Output the [x, y] coordinate of the center of the cell containing the given text.  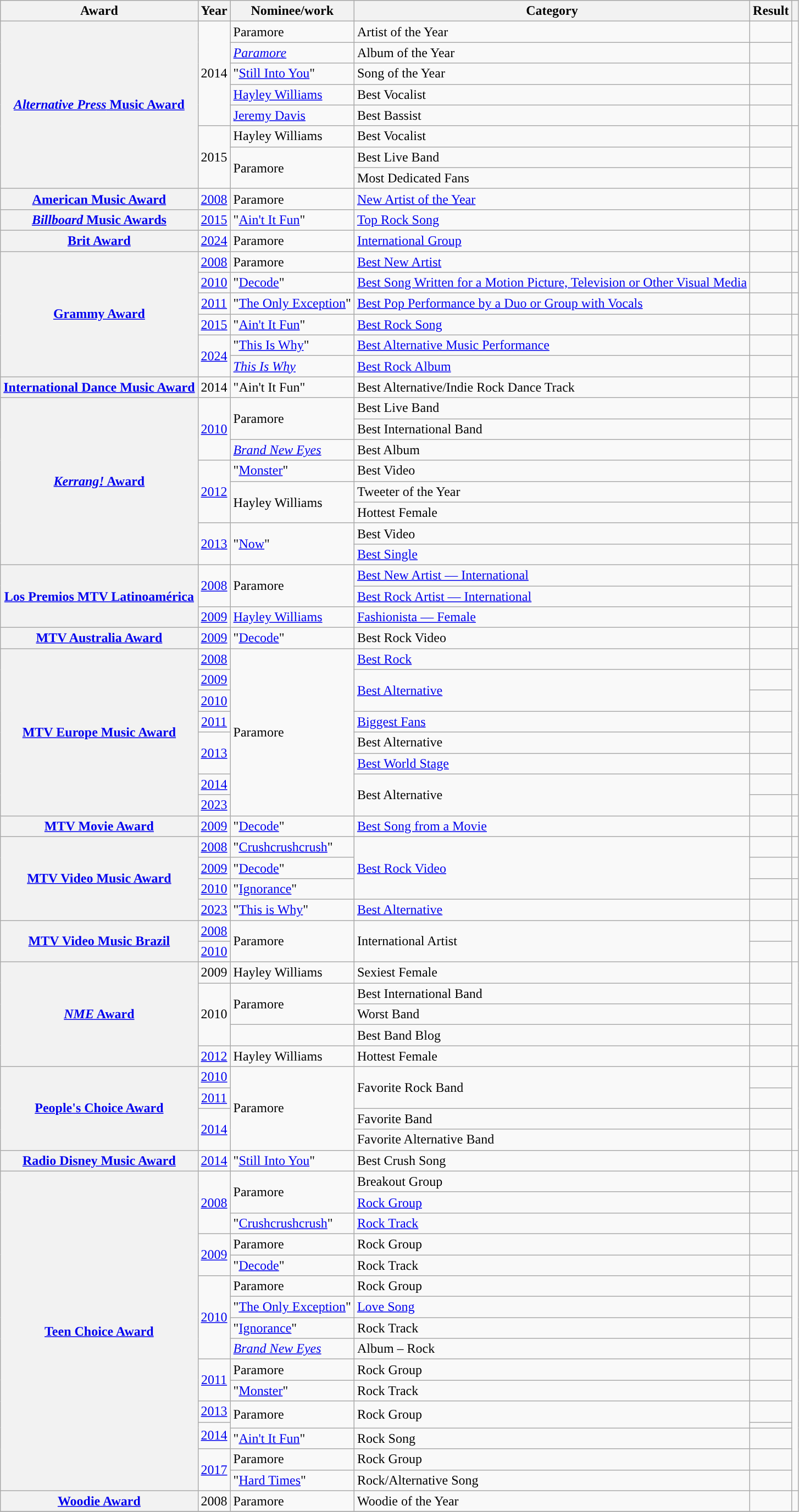
Woodie of the Year [552, 1501]
Love Song [552, 1307]
Fashionista — Female [552, 617]
Best Crush Song [552, 1160]
Grammy Award [99, 314]
Best New Artist — International [552, 575]
Rock Song [552, 1438]
Alternative Press Music Award [99, 105]
Breakout Group [552, 1181]
"Now" [292, 544]
Best Alternative Music Performance [552, 345]
Result [771, 11]
Award [99, 11]
Best Pop Performance by a Duo or Group with Vocals [552, 304]
Billboard Music Awards [99, 220]
Radio Disney Music Award [99, 1160]
Los Premios MTV Latinoamérica [99, 596]
Woodie Award [99, 1501]
Best Song from a Movie [552, 826]
New Artist of the Year [552, 199]
Favorite Alternative Band [552, 1140]
International Artist [552, 941]
MTV Video Music Award [99, 878]
Song of the Year [552, 74]
Best Alternative/Indie Rock Dance Track [552, 387]
2017 [214, 1470]
MTV Australia Award [99, 638]
Best Single [552, 554]
International Group [552, 241]
Best Rock Song [552, 325]
Biggest Fans [552, 722]
Most Dedicated Fans [552, 178]
NME Award [99, 1014]
"This is Why" [292, 910]
MTV Video Music Brazil [99, 941]
Top Rock Song [552, 220]
Best Album [552, 450]
Favorite Band [552, 1119]
MTV Europe Music Award [99, 732]
Jeremy Davis [292, 115]
Nominee/work [292, 11]
Best Song Written for a Motion Picture, Television or Other Visual Media [552, 283]
MTV Movie Award [99, 826]
Favorite Rock Band [552, 1087]
Teen Choice Award [99, 1331]
Sexiest Female [552, 973]
Year [214, 11]
Brit Award [99, 241]
Best Rock Artist — International [552, 596]
Album – Rock [552, 1349]
"This Is Why" [292, 345]
Rock/Alternative Song [552, 1480]
Best New Artist [552, 262]
Category [552, 11]
People's Choice Award [99, 1108]
This Is Why [292, 366]
Worst Band [552, 1014]
International Dance Music Award [99, 387]
Best Bassist [552, 115]
Best Rock Album [552, 366]
Best Band Blog [552, 1035]
Artist of the Year [552, 32]
American Music Award [99, 199]
Best Rock [552, 659]
Best World Stage [552, 763]
Tweeter of the Year [552, 492]
Album of the Year [552, 53]
"Hard Times" [292, 1480]
Kerrang! Award [99, 481]
